Search for the cell housing the specified text and yield its [x, y] center coordinate. 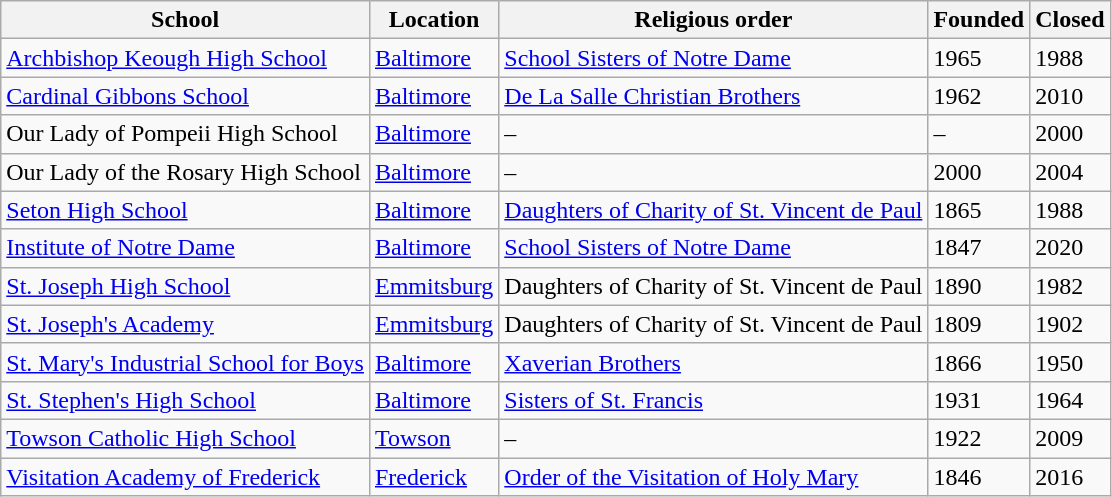
Institute of Notre Dame [186, 248]
2016 [1070, 477]
1846 [979, 477]
Our Lady of Pompeii High School [186, 134]
1950 [1070, 362]
St. Joseph High School [186, 286]
Towson [434, 438]
1922 [979, 438]
Frederick [434, 477]
1847 [979, 248]
1931 [979, 400]
1865 [979, 210]
Founded [979, 20]
1809 [979, 324]
Seton High School [186, 210]
1866 [979, 362]
St. Mary's Industrial School for Boys [186, 362]
St. Stephen's High School [186, 400]
Cardinal Gibbons School [186, 96]
School [186, 20]
1902 [1070, 324]
Closed [1070, 20]
Religious order [714, 20]
Sisters of St. Francis [714, 400]
2010 [1070, 96]
1982 [1070, 286]
1964 [1070, 400]
St. Joseph's Academy [186, 324]
1890 [979, 286]
De La Salle Christian Brothers [714, 96]
1962 [979, 96]
Visitation Academy of Frederick [186, 477]
2009 [1070, 438]
Archbishop Keough High School [186, 58]
2004 [1070, 172]
1965 [979, 58]
Xaverian Brothers [714, 362]
Order of the Visitation of Holy Mary [714, 477]
Our Lady of the Rosary High School [186, 172]
Towson Catholic High School [186, 438]
Location [434, 20]
2020 [1070, 248]
